Return [x, y] of the center of cell containing provided text 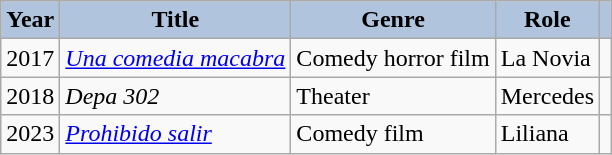
Liliana [547, 134]
2017 [30, 58]
2018 [30, 96]
Mercedes [547, 96]
Prohibido salir [176, 134]
Theater [393, 96]
2023 [30, 134]
Depa 302 [176, 96]
Role [547, 20]
La Novia [547, 58]
Year [30, 20]
Genre [393, 20]
Comedy horror film [393, 58]
Una comedia macabra [176, 58]
Title [176, 20]
Comedy film [393, 134]
